Detect which cell encompasses the target text, then output its [x, y] center coordinate. 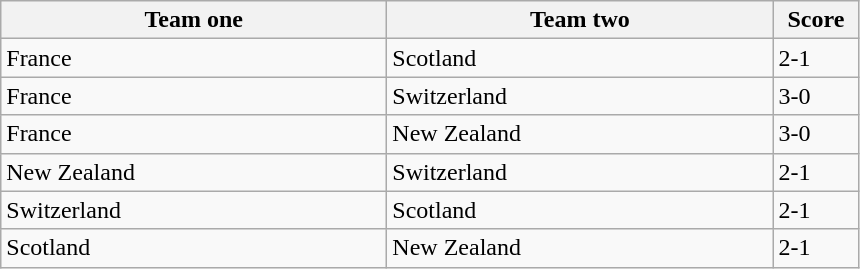
Score [816, 20]
Team two [580, 20]
Team one [194, 20]
